Search for the cell housing the specified text and yield its (x, y) center coordinate. 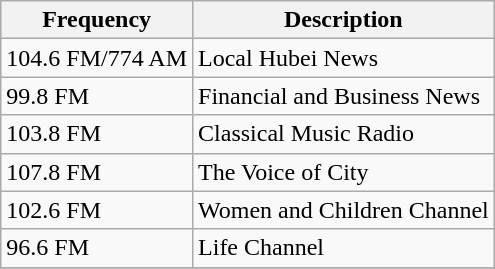
104.6 FM/774 AM (97, 58)
Classical Music Radio (344, 134)
102.6 FM (97, 210)
Life Channel (344, 248)
Frequency (97, 20)
Financial and Business News (344, 96)
Description (344, 20)
Local Hubei News (344, 58)
96.6 FM (97, 248)
107.8 FM (97, 172)
The Voice of City (344, 172)
Women and Children Channel (344, 210)
99.8 FM (97, 96)
103.8 FM (97, 134)
